Detect which cell encompasses the target text, then output its [X, Y] center coordinate. 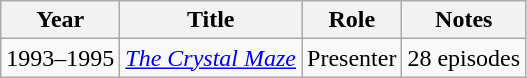
The Crystal Maze [211, 58]
Presenter [352, 58]
1993–1995 [60, 58]
28 episodes [464, 58]
Role [352, 20]
Notes [464, 20]
Title [211, 20]
Year [60, 20]
